Capture the cell that displays the provided text and extract its (X, Y) central coordinate. 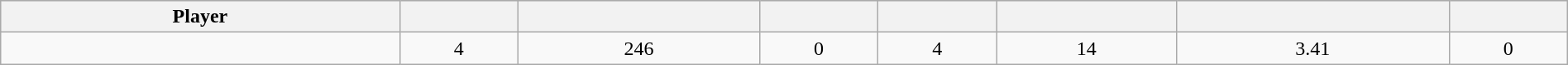
14 (1087, 48)
Player (200, 17)
3.41 (1313, 48)
246 (638, 48)
